Extract the (X, Y) coordinate from the center of the cell holding the provided text.  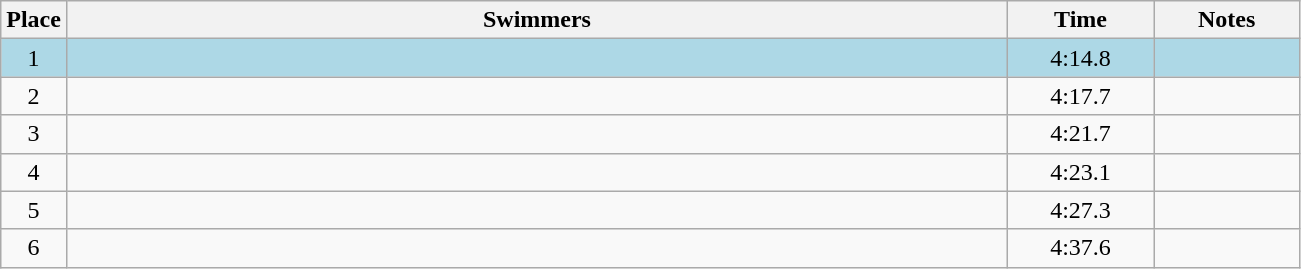
4:23.1 (1081, 172)
4:14.8 (1081, 58)
1 (34, 58)
4:17.7 (1081, 96)
3 (34, 134)
4 (34, 172)
Time (1081, 20)
Place (34, 20)
4:21.7 (1081, 134)
6 (34, 248)
2 (34, 96)
4:27.3 (1081, 210)
4:37.6 (1081, 248)
Swimmers (536, 20)
5 (34, 210)
Notes (1227, 20)
